Detect which cell encompasses the target text, then output its (X, Y) center coordinate. 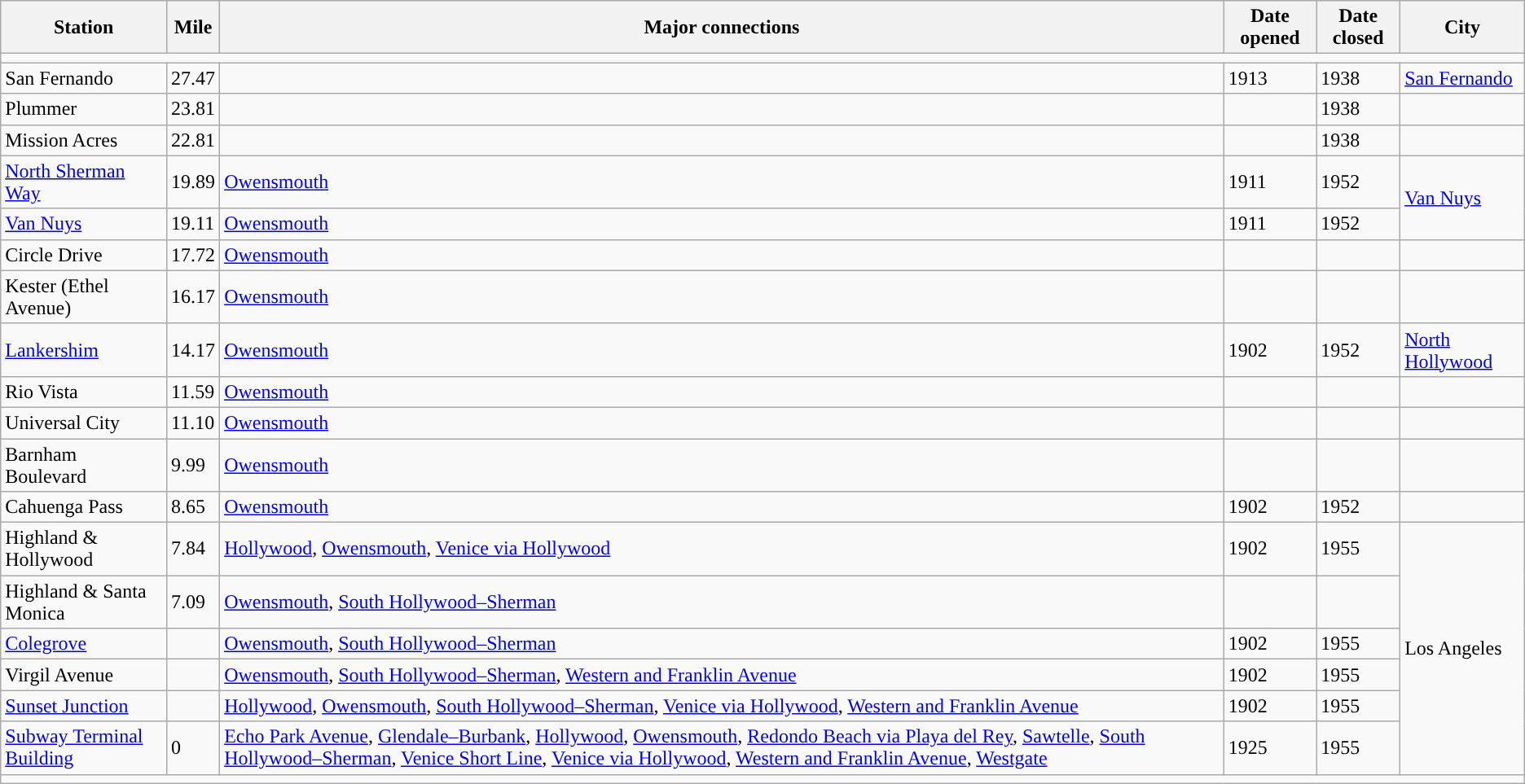
Station (84, 28)
Lankershim (84, 350)
Date opened (1270, 28)
23.81 (194, 109)
14.17 (194, 350)
1925 (1270, 747)
Date closed (1359, 28)
8.65 (194, 507)
Cahuenga Pass (84, 507)
Mile (194, 28)
Plummer (84, 109)
Virgil Avenue (84, 675)
19.11 (194, 224)
1913 (1270, 78)
North Hollywood (1463, 350)
Subway Terminal Building (84, 747)
Los Angeles (1463, 648)
City (1463, 28)
11.10 (194, 423)
Hollywood, Owensmouth, Venice via Hollywood (722, 549)
27.47 (194, 78)
Highland & Hollywood (84, 549)
Owensmouth, South Hollywood–Sherman, Western and Franklin Avenue (722, 675)
Major connections (722, 28)
Universal City (84, 423)
Rio Vista (84, 392)
9.99 (194, 464)
Highland & Santa Monica (84, 602)
Sunset Junction (84, 706)
19.89 (194, 182)
22.81 (194, 140)
0 (194, 747)
16.17 (194, 296)
7.84 (194, 549)
Hollywood, Owensmouth, South Hollywood–Sherman, Venice via Hollywood, Western and Franklin Avenue (722, 706)
17.72 (194, 255)
North Sherman Way (84, 182)
Mission Acres (84, 140)
Kester (Ethel Avenue) (84, 296)
Circle Drive (84, 255)
Colegrove (84, 644)
11.59 (194, 392)
Barnham Boulevard (84, 464)
7.09 (194, 602)
